Extract the [x, y] coordinate from the center of the cell holding the provided text.  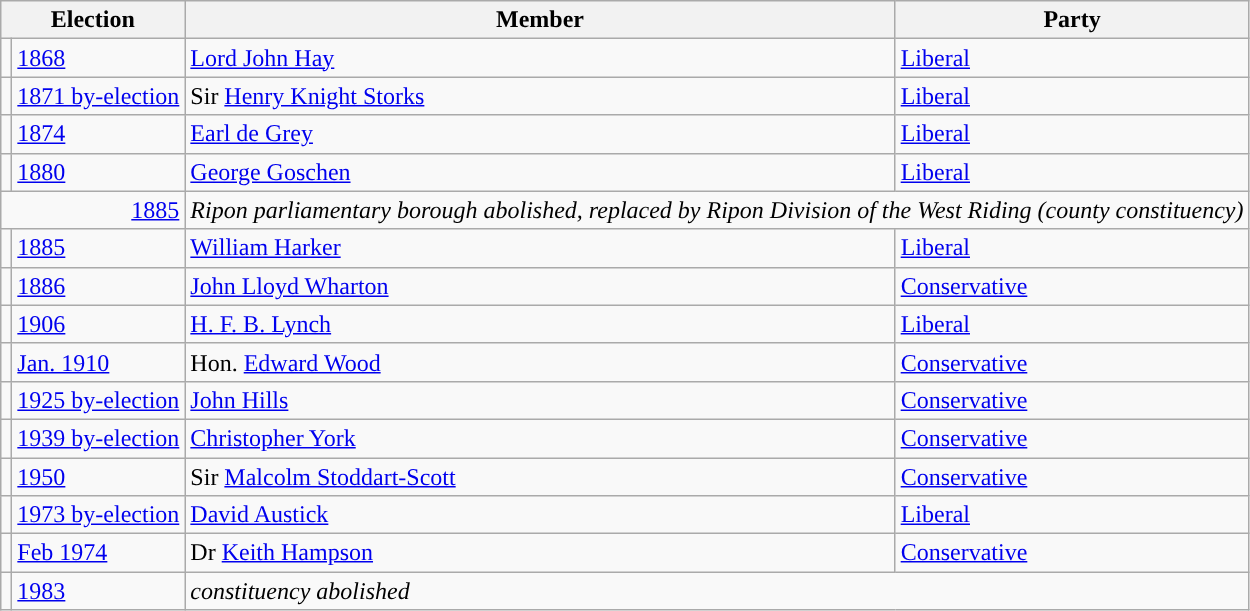
Hon. Edward Wood [540, 362]
John Lloyd Wharton [540, 286]
George Goschen [540, 172]
Dr Keith Hampson [540, 553]
1950 [98, 477]
Sir Henry Knight Storks [540, 96]
John Hills [540, 400]
Member [540, 20]
1906 [98, 324]
Feb 1974 [98, 553]
William Harker [540, 248]
1874 [98, 134]
Ripon parliamentary borough abolished, replaced by Ripon Division of the West Riding (county constituency) [717, 210]
Lord John Hay [540, 58]
Earl de Grey [540, 134]
1886 [98, 286]
H. F. B. Lynch [540, 324]
Jan. 1910 [98, 362]
Election [93, 20]
1939 by-election [98, 438]
1868 [98, 58]
1925 by-election [98, 400]
1983 [98, 591]
Party [1072, 20]
constituency abolished [717, 591]
1880 [98, 172]
1973 by-election [98, 515]
Christopher York [540, 438]
1871 by-election [98, 96]
David Austick [540, 515]
Sir Malcolm Stoddart-Scott [540, 477]
